For the text-containing cell, return its midpoint in (X, Y) coordinate format. 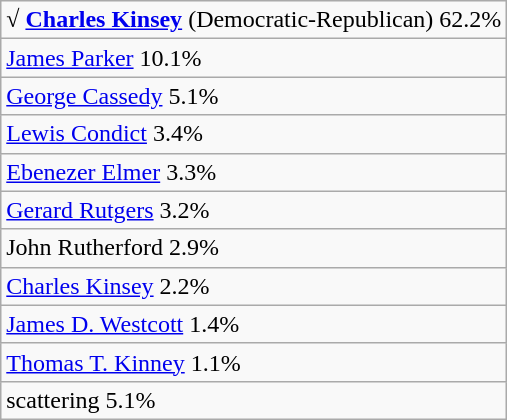
James D. Westcott 1.4% (254, 324)
Lewis Condict 3.4% (254, 134)
George Cassedy 5.1% (254, 96)
Charles Kinsey 2.2% (254, 286)
Thomas T. Kinney 1.1% (254, 362)
Gerard Rutgers 3.2% (254, 210)
Ebenezer Elmer 3.3% (254, 172)
James Parker 10.1% (254, 58)
√ Charles Kinsey (Democratic-Republican) 62.2% (254, 20)
scattering 5.1% (254, 400)
John Rutherford 2.9% (254, 248)
